Return the (X, Y) coordinate for the center point of the cell that contains the specified text.  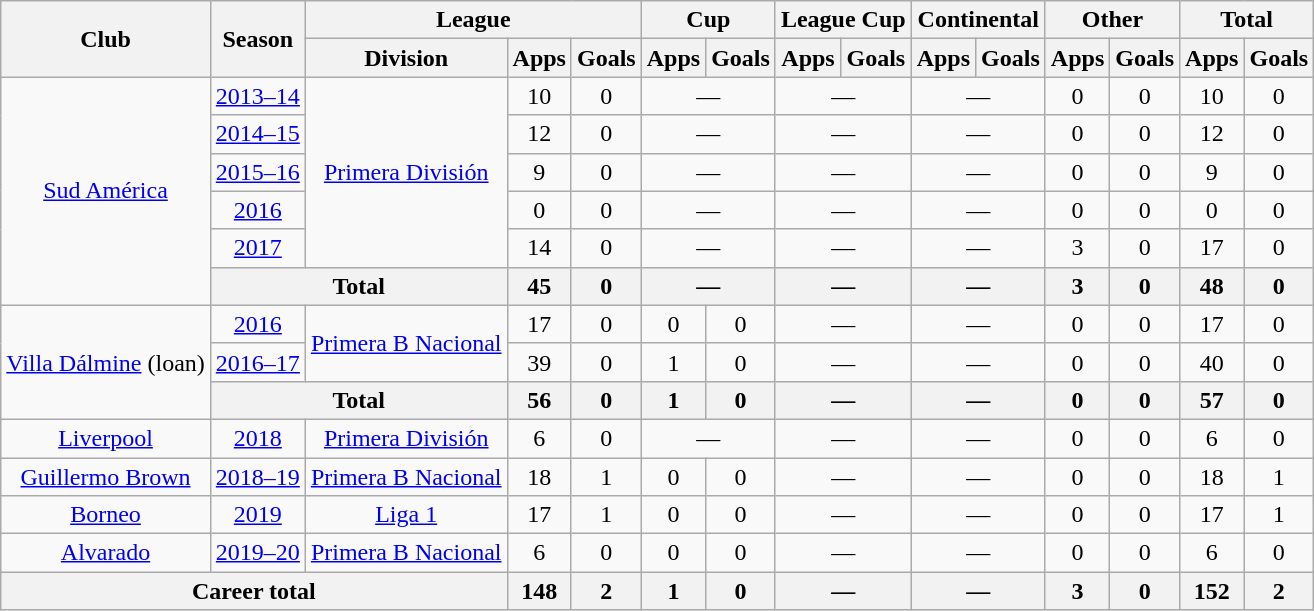
Season (258, 39)
Career total (254, 591)
2015–16 (258, 172)
2019 (258, 515)
Liga 1 (406, 515)
14 (539, 248)
Division (406, 58)
League (473, 20)
48 (1212, 286)
45 (539, 286)
40 (1212, 362)
2013–14 (258, 96)
Alvarado (106, 553)
Cup (708, 20)
Villa Dálmine (loan) (106, 362)
2016–17 (258, 362)
Guillermo Brown (106, 477)
Borneo (106, 515)
Continental (978, 20)
Other (1112, 20)
152 (1212, 591)
39 (539, 362)
League Cup (843, 20)
Club (106, 39)
Sud América (106, 191)
148 (539, 591)
56 (539, 400)
2019–20 (258, 553)
2014–15 (258, 134)
2018–19 (258, 477)
Liverpool (106, 438)
2017 (258, 248)
57 (1212, 400)
2018 (258, 438)
